Capture the cell that displays the provided text and extract its [X, Y] central coordinate. 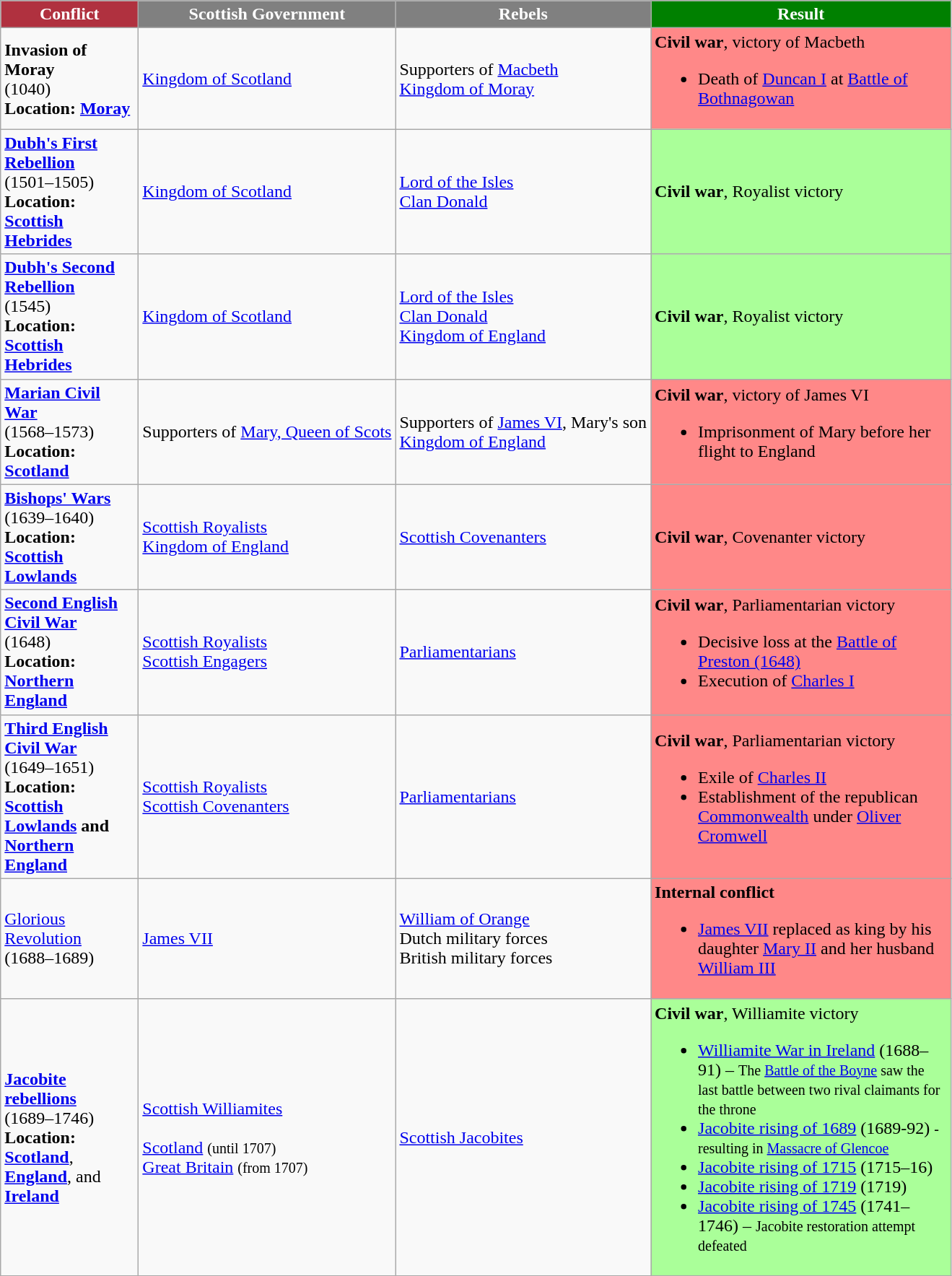
Civil war, Parliamentarian victoryExile of Charles IIEstablishment of the republican Commonwealth under Oliver Cromwell [801, 797]
Bishops' Wars(1639–1640)Location: Scottish Lowlands [69, 537]
Scottish Royalists Kingdom of England [267, 537]
Internal conflictJames VII replaced as king by his daughter Mary II and her husband William III [801, 938]
Lord of the Isles Clan Donald Kingdom of England [523, 316]
Scottish Jacobites [523, 1137]
Civil war, Covenanter victory [801, 537]
Civil war, Parliamentarian victoryDecisive loss at the Battle of Preston (1648)Execution of Charles I [801, 652]
Dubh's First Rebellion(1501–1505)Location: Scottish Hebrides [69, 192]
William of OrangeDutch military forcesBritish military forces [523, 938]
Scottish Royalists Scottish Engagers [267, 652]
Result [801, 14]
Scottish Government [267, 14]
Civil war, victory of James VIImprisonment of Mary before her flight to England [801, 432]
Scottish Royalists Scottish Covenanters [267, 797]
Scottish Williamites Scotland (until 1707) Great Britain (from 1707) [267, 1137]
Civil war, victory of MacbethDeath of Duncan I at Battle of Bothnagowan [801, 79]
Lord of the Isles Clan Donald [523, 192]
Conflict [69, 14]
Third English Civil War(1649–1651)Location: Scottish Lowlands and Northern England [69, 797]
James VII [267, 938]
Marian Civil War(1568–1573)Location: Scotland [69, 432]
Scottish Covenanters [523, 537]
Second English Civil War(1648)Location: Northern England [69, 652]
Supporters of James VI, Mary's son Kingdom of England [523, 432]
Invasion of Moray(1040)Location: Moray [69, 79]
Supporters of MacbethKingdom of Moray [523, 79]
Supporters of Mary, Queen of Scots [267, 432]
Jacobite rebellions(1689–1746)Location: Scotland, England, and Ireland [69, 1137]
Glorious Revolution(1688–1689) [69, 938]
Dubh's Second Rebellion(1545)Location: Scottish Hebrides [69, 316]
Rebels [523, 14]
